From the cell containing the given text, extract its center point as (X, Y) coordinate. 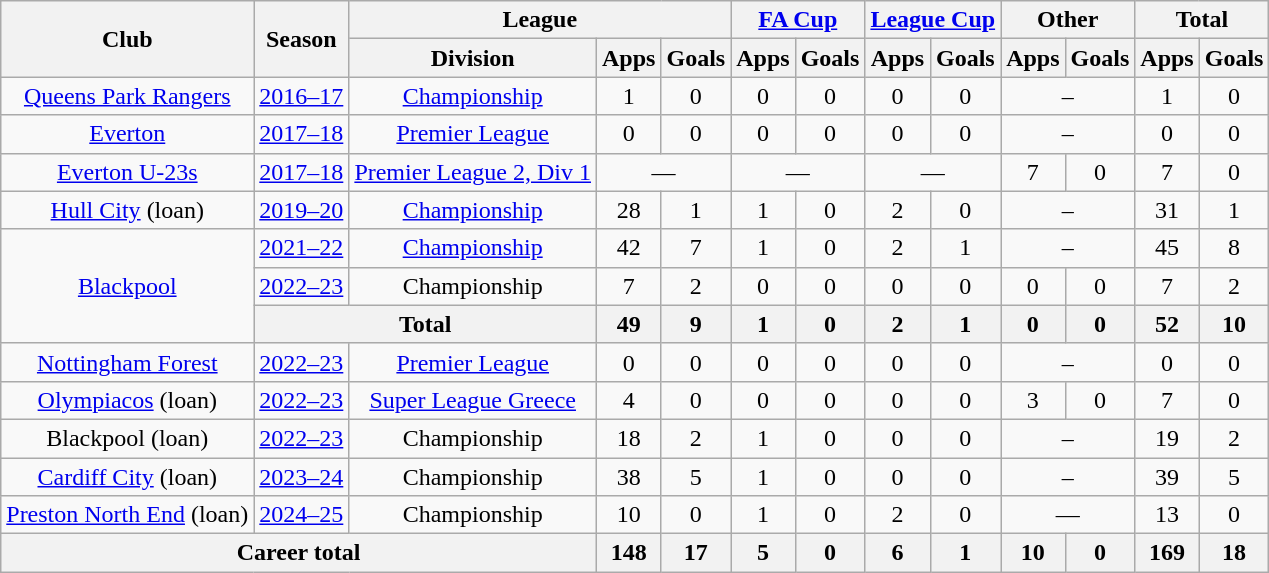
Hull City (loan) (128, 210)
148 (629, 553)
Nottingham Forest (128, 362)
42 (629, 248)
Cardiff City (loan) (128, 477)
38 (629, 477)
2019–20 (302, 210)
8 (1234, 248)
9 (696, 324)
169 (1167, 553)
49 (629, 324)
Career total (299, 553)
Season (302, 39)
2024–25 (302, 515)
Everton (128, 134)
6 (898, 553)
3 (1033, 400)
4 (629, 400)
Other (1068, 20)
Everton U-23s (128, 172)
League (540, 20)
31 (1167, 210)
FA Cup (798, 20)
Blackpool (128, 286)
Blackpool (loan) (128, 438)
13 (1167, 515)
2023–24 (302, 477)
Division (473, 58)
28 (629, 210)
Olympiacos (loan) (128, 400)
39 (1167, 477)
Club (128, 39)
Preston North End (loan) (128, 515)
Premier League 2, Div 1 (473, 172)
2021–22 (302, 248)
45 (1167, 248)
52 (1167, 324)
2016–17 (302, 96)
Super League Greece (473, 400)
17 (696, 553)
19 (1167, 438)
League Cup (933, 20)
Queens Park Rangers (128, 96)
